Determine the [X, Y] coordinate at the center of the cell enclosing the given text.  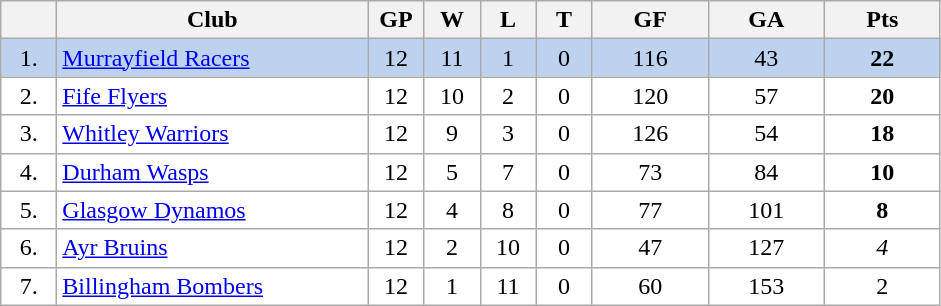
GP [396, 20]
7 [508, 172]
9 [452, 134]
43 [766, 58]
18 [882, 134]
5 [452, 172]
5. [29, 210]
Durham Wasps [212, 172]
47 [650, 248]
W [452, 20]
73 [650, 172]
22 [882, 58]
6. [29, 248]
126 [650, 134]
GA [766, 20]
7. [29, 286]
54 [766, 134]
4. [29, 172]
57 [766, 96]
Club [212, 20]
Billingham Bombers [212, 286]
3 [508, 134]
116 [650, 58]
Pts [882, 20]
Ayr Bruins [212, 248]
T [564, 20]
Whitley Warriors [212, 134]
60 [650, 286]
153 [766, 286]
77 [650, 210]
127 [766, 248]
20 [882, 96]
2. [29, 96]
101 [766, 210]
Fife Flyers [212, 96]
84 [766, 172]
120 [650, 96]
Murrayfield Racers [212, 58]
Glasgow Dynamos [212, 210]
L [508, 20]
3. [29, 134]
GF [650, 20]
1. [29, 58]
